Pinpoint the cell where the given text exists, returning its (x, y) midpoint coordinate. 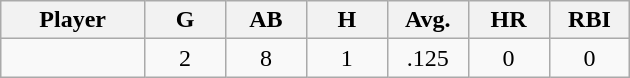
1 (346, 58)
2 (186, 58)
G (186, 20)
RBI (590, 20)
Avg. (428, 20)
HR (508, 20)
Player (73, 20)
H (346, 20)
.125 (428, 58)
AB (266, 20)
8 (266, 58)
